Locate the cell with the specified text and output its (X, Y) center coordinate. 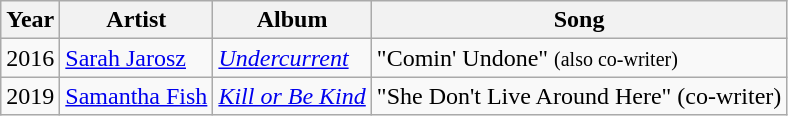
Undercurrent (292, 58)
Sarah Jarosz (136, 58)
Year (30, 20)
Kill or Be Kind (292, 96)
2019 (30, 96)
2016 (30, 58)
"Comin' Undone" (also co-writer) (579, 58)
Artist (136, 20)
Song (579, 20)
"She Don't Live Around Here" (co-writer) (579, 96)
Samantha Fish (136, 96)
Album (292, 20)
